Locate the cell with the specified text and output its [x, y] center coordinate. 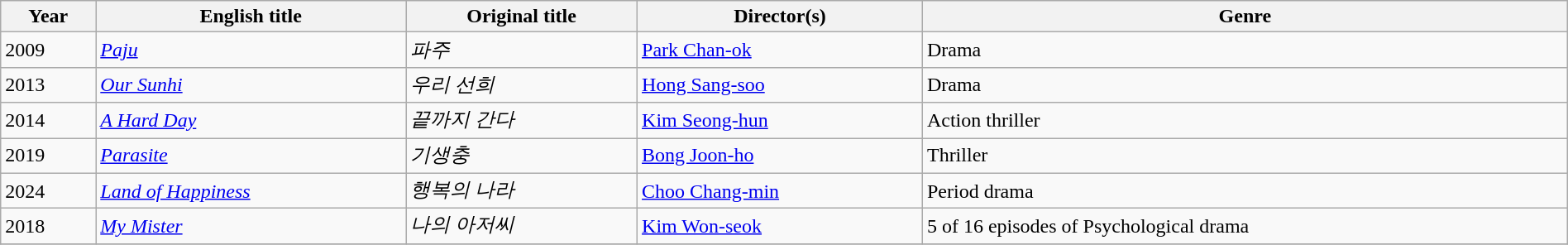
기생충 [522, 156]
2014 [48, 121]
Action thriller [1245, 121]
Kim Seong-hun [781, 121]
Choo Chang-min [781, 190]
5 of 16 episodes of Psychological drama [1245, 227]
2013 [48, 84]
Our Sunhi [251, 84]
2019 [48, 156]
Year [48, 17]
Period drama [1245, 190]
Park Chan-ok [781, 50]
Parasite [251, 156]
English title [251, 17]
Thriller [1245, 156]
2018 [48, 227]
Hong Sang-soo [781, 84]
Bong Joon-ho [781, 156]
행복의 나라 [522, 190]
나의 아저씨 [522, 227]
2024 [48, 190]
Director(s) [781, 17]
Original title [522, 17]
A Hard Day [251, 121]
2009 [48, 50]
파주 [522, 50]
My Mister [251, 227]
Genre [1245, 17]
우리 선희 [522, 84]
Kim Won-seok [781, 227]
Land of Happiness [251, 190]
끝까지 간다 [522, 121]
Paju [251, 50]
